For the text-containing cell, return its midpoint in (X, Y) coordinate format. 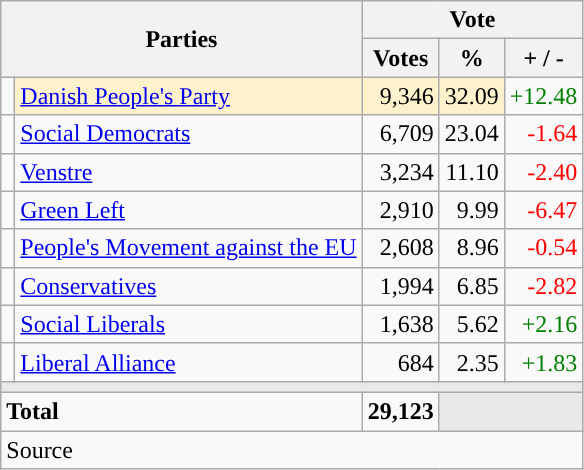
Source (292, 449)
Venstre (188, 172)
5.62 (472, 324)
-2.40 (544, 172)
23.04 (472, 134)
-6.47 (544, 210)
1,638 (400, 324)
+12.48 (544, 96)
2.35 (472, 362)
6.85 (472, 286)
+ / - (544, 58)
29,123 (400, 411)
Social Democrats (188, 134)
32.09 (472, 96)
8.96 (472, 248)
-0.54 (544, 248)
Conservatives (188, 286)
6,709 (400, 134)
9,346 (400, 96)
People's Movement against the EU (188, 248)
1,994 (400, 286)
11.10 (472, 172)
Liberal Alliance (188, 362)
9.99 (472, 210)
Green Left (188, 210)
% (472, 58)
Total (182, 411)
Social Liberals (188, 324)
2,608 (400, 248)
Parties (182, 39)
684 (400, 362)
Danish People's Party (188, 96)
-2.82 (544, 286)
3,234 (400, 172)
2,910 (400, 210)
+2.16 (544, 324)
-1.64 (544, 134)
Vote (472, 20)
Votes (400, 58)
+1.83 (544, 362)
